Return (X, Y) of the center of cell containing provided text 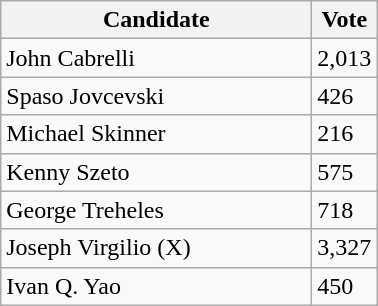
3,327 (344, 248)
450 (344, 286)
216 (344, 134)
Michael Skinner (156, 134)
575 (344, 172)
Candidate (156, 20)
Joseph Virgilio (X) (156, 248)
2,013 (344, 58)
George Treheles (156, 210)
Spaso Jovcevski (156, 96)
718 (344, 210)
John Cabrelli (156, 58)
Vote (344, 20)
Ivan Q. Yao (156, 286)
426 (344, 96)
Kenny Szeto (156, 172)
